Identify which cell holds the provided text, then report its (x, y) central coordinate. 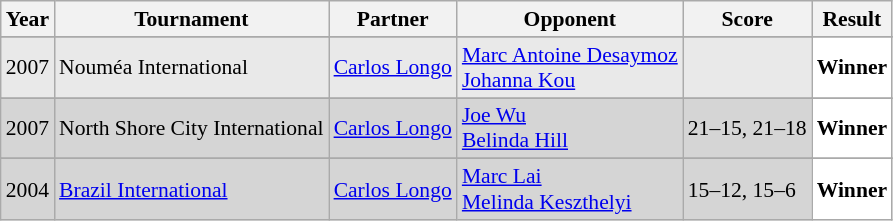
Marc Lai Melinda Keszthelyi (570, 190)
Joe Wu Belinda Hill (570, 128)
15–12, 15–6 (748, 190)
Marc Antoine Desaymoz Johanna Kou (570, 68)
21–15, 21–18 (748, 128)
Result (852, 19)
Tournament (192, 19)
2004 (28, 190)
Year (28, 19)
Opponent (570, 19)
Nouméa International (192, 68)
Brazil International (192, 190)
Partner (393, 19)
Score (748, 19)
North Shore City International (192, 128)
